Capture the cell that displays the provided text and extract its (X, Y) central coordinate. 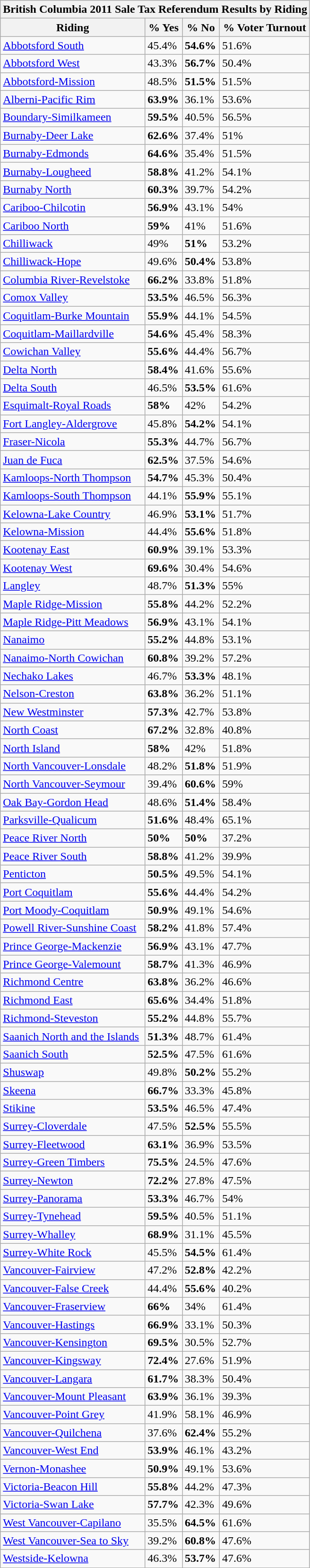
31.1% (201, 1234)
Surrey-Fleetwood (73, 1144)
69.5% (164, 1342)
66.7% (164, 1090)
New Westminster (73, 712)
41.6% (201, 370)
41.3% (201, 964)
Vancouver-Fairview (73, 1270)
58.7% (164, 964)
Oak Bay-Gordon Head (73, 802)
62.6% (164, 135)
Nechako Lakes (73, 676)
53.2% (265, 244)
Westside-Kelowna (73, 1559)
Victoria-Beacon Hill (73, 1487)
Abbotsford-Mission (73, 81)
38.3% (201, 1379)
37.4% (201, 135)
Peace River South (73, 856)
Maple Ridge-Mission (73, 604)
Abbotsford West (73, 63)
39.1% (201, 550)
% Voter Turnout (265, 27)
66% (164, 1306)
North Island (73, 748)
46.1% (201, 1451)
34% (201, 1306)
65.6% (164, 1000)
Kootenay West (73, 568)
49.8% (164, 1072)
Cowichan Valley (73, 352)
Shuswap (73, 1072)
Stikine (73, 1108)
Prince George-Mackenzie (73, 946)
33.8% (201, 280)
57.4% (265, 928)
50.2% (201, 1072)
36.9% (201, 1144)
66.2% (164, 280)
Burnaby-Lougheed (73, 171)
58.3% (265, 334)
Burnaby-Deer Lake (73, 135)
58.1% (201, 1415)
68.9% (164, 1234)
Penticton (73, 874)
Kamloops-South Thompson (73, 496)
66.9% (164, 1324)
55.1% (265, 496)
Vancouver-West End (73, 1451)
Riding (73, 27)
55% (265, 586)
51.4% (201, 802)
Vancouver-Point Grey (73, 1415)
52.7% (265, 1342)
Vancouver-Quilchena (73, 1433)
Surrey-Green Timbers (73, 1162)
Delta South (73, 388)
63.1% (164, 1144)
52.2% (265, 604)
42.7% (201, 712)
Nanaimo-North Cowichan (73, 658)
40.2% (265, 1288)
Vancouver-False Creek (73, 1288)
32.8% (201, 730)
Comox Valley (73, 298)
Delta North (73, 370)
53.7% (201, 1559)
Vancouver-Mount Pleasant (73, 1397)
Vancouver-Kingsway (73, 1360)
Peace River North (73, 838)
Richmond-Steveston (73, 1018)
34.4% (201, 1000)
57.7% (164, 1505)
Columbia River-Revelstoke (73, 280)
Chilliwack (73, 244)
Vancouver-Langara (73, 1379)
56.3% (265, 298)
35.5% (164, 1523)
% Yes (164, 27)
40.8% (265, 730)
Burnaby-Edmonds (73, 153)
60.9% (164, 550)
Fraser-Nicola (73, 442)
43.2% (265, 1451)
30.5% (201, 1342)
Surrey-Cloverdale (73, 1126)
Fort Langley-Aldergrove (73, 424)
41.9% (164, 1415)
55.3% (164, 442)
33.3% (201, 1090)
Coquitlam-Burke Mountain (73, 316)
Cariboo-Chilcotin (73, 207)
West Vancouver-Sea to Sky (73, 1541)
Maple Ridge-Pitt Meadows (73, 622)
Burnaby North (73, 189)
60.6% (201, 784)
Kelowna-Mission (73, 532)
46.3% (164, 1559)
Kelowna-Lake Country (73, 514)
Chilliwack-Hope (73, 262)
Victoria-Swan Lake (73, 1505)
Parksville-Qualicum (73, 820)
Abbotsford South (73, 45)
42.3% (201, 1505)
North Coast (73, 730)
50.5% (164, 874)
Kootenay East (73, 550)
Richmond Centre (73, 982)
Alberni-Pacific Rim (73, 99)
Port Coquitlam (73, 892)
48.1% (265, 676)
Langley (73, 586)
Prince George-Valemount (73, 964)
33.1% (201, 1324)
72.2% (164, 1180)
61.7% (164, 1379)
49.5% (201, 874)
57.2% (265, 658)
47.7% (265, 946)
56.5% (265, 117)
49% (164, 244)
Cariboo North (73, 226)
47.2% (164, 1270)
47.4% (265, 1108)
37.5% (201, 460)
48.6% (164, 802)
35.4% (201, 153)
42.2% (265, 1270)
39.7% (201, 189)
Kamloops-North Thompson (73, 478)
27.8% (201, 1180)
Richmond East (73, 1000)
Nelson-Creston (73, 694)
Port Moody-Coquitlam (73, 910)
48.4% (201, 820)
39.4% (164, 784)
West Vancouver-Capilano (73, 1523)
Surrey-Whalley (73, 1234)
58.2% (164, 928)
52.8% (201, 1270)
75.5% (164, 1162)
27.6% (201, 1360)
Esquimalt-Royal Roads (73, 406)
51.7% (265, 514)
Vancouver-Fraserview (73, 1306)
39.9% (265, 856)
62.5% (164, 460)
43.3% (164, 63)
39.3% (265, 1397)
72.4% (164, 1360)
Vancouver-Hastings (73, 1324)
54.7% (164, 478)
53.9% (164, 1451)
North Vancouver-Seymour (73, 784)
64.5% (201, 1523)
Skeena (73, 1090)
% No (201, 27)
24.5% (201, 1162)
Saanich South (73, 1054)
57.3% (164, 712)
46.6% (265, 982)
Surrey-Tynehead (73, 1216)
Nanaimo (73, 640)
Boundary-Similkameen (73, 117)
Powell River-Sunshine Coast (73, 928)
Vancouver-Kensington (73, 1342)
47.3% (265, 1487)
Juan de Fuca (73, 460)
North Vancouver-Lonsdale (73, 766)
Surrey-Newton (73, 1180)
45.3% (201, 478)
44.7% (201, 442)
41% (201, 226)
69.6% (164, 568)
50.3% (265, 1324)
48.2% (164, 766)
55.7% (265, 1018)
Coquitlam-Maillardville (73, 334)
30.4% (201, 568)
41.8% (201, 928)
64.6% (164, 153)
37.2% (265, 838)
British Columbia 2011 Sale Tax Referendum Results by Riding (155, 9)
67.2% (164, 730)
60.3% (164, 189)
Vernon-Monashee (73, 1469)
55.5% (265, 1126)
Surrey-White Rock (73, 1252)
62.4% (201, 1433)
Saanich North and the Islands (73, 1036)
Surrey-Panorama (73, 1198)
65.1% (265, 820)
37.6% (164, 1433)
48.5% (164, 81)
